Locate the cell with the specified text and output its (x, y) center coordinate. 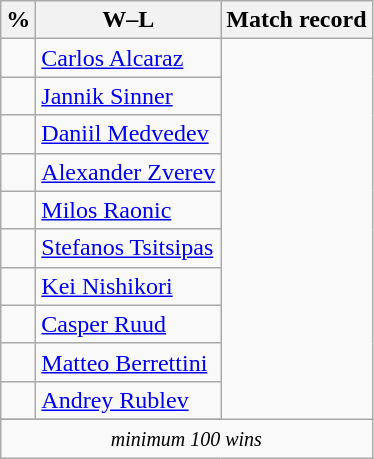
W–L (128, 20)
Jannik Sinner (128, 96)
Stefanos Tsitsipas (128, 248)
minimum 100 wins (186, 438)
% (18, 20)
Carlos Alcaraz (128, 58)
Milos Raonic (128, 210)
Matteo Berrettini (128, 362)
Match record (296, 20)
Kei Nishikori (128, 286)
Casper Ruud (128, 324)
Alexander Zverev (128, 172)
Daniil Medvedev (128, 134)
Andrey Rublev (128, 400)
